Detect which cell encompasses the target text, then output its [X, Y] center coordinate. 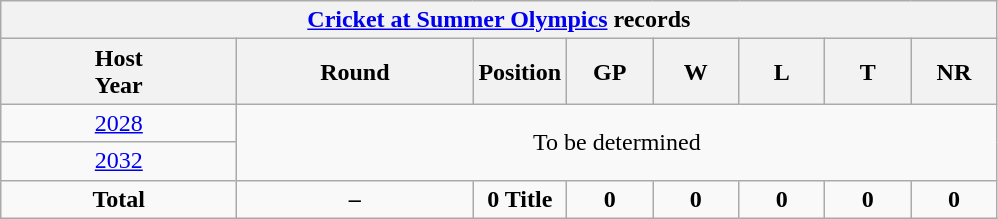
GP [610, 72]
HostYear [119, 72]
0 Title [520, 199]
2028 [119, 123]
NR [954, 72]
T [868, 72]
W [696, 72]
Position [520, 72]
Round [355, 72]
2032 [119, 161]
Cricket at Summer Olympics records [499, 20]
– [355, 199]
To be determined [617, 142]
Total [119, 199]
L [782, 72]
